Output the [x, y] coordinate of the center of the cell containing the given text.  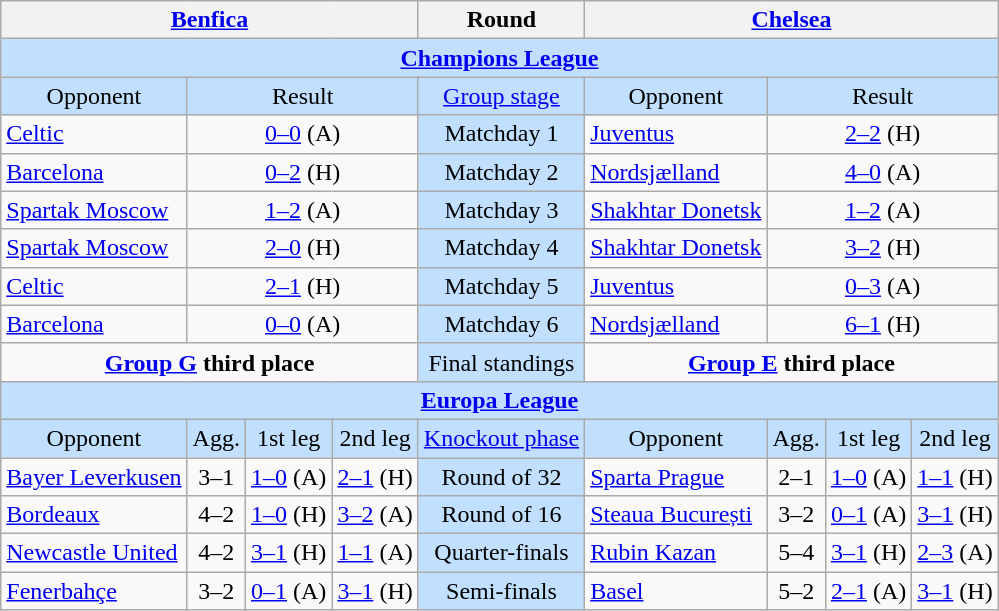
1–1 (H) [955, 477]
Bordeaux [94, 515]
0–2 (H) [302, 172]
Rubin Kazan [676, 553]
1–0 (H) [288, 515]
2–1 [796, 477]
Bayer Leverkusen [94, 477]
4–0 (A) [882, 172]
5–4 [796, 553]
Newcastle United [94, 553]
2–0 (H) [302, 248]
6–1 (H) [882, 324]
2–2 (H) [882, 134]
Quarter-finals [501, 553]
Matchday 5 [501, 286]
Chelsea [792, 20]
3–2 (A) [375, 515]
1–1 (A) [375, 553]
Basel [676, 591]
Group E third place [792, 362]
2–3 (A) [955, 553]
3–2 (H) [882, 248]
2–1 (A) [868, 591]
Group stage [501, 96]
Benfica [210, 20]
Semi-finals [501, 591]
Matchday 6 [501, 324]
Final standings [501, 362]
5–2 [796, 591]
Round [501, 20]
Champions League [500, 58]
Fenerbahçe [94, 591]
Matchday 2 [501, 172]
Matchday 3 [501, 210]
Sparta Prague [676, 477]
Steaua București [676, 515]
Knockout phase [501, 438]
Group G third place [210, 362]
3–1 [216, 477]
Matchday 1 [501, 134]
Matchday 4 [501, 248]
Europa League [500, 400]
0–3 (A) [882, 286]
Round of 16 [501, 515]
Round of 32 [501, 477]
